Search for the cell housing the specified text and yield its (x, y) center coordinate. 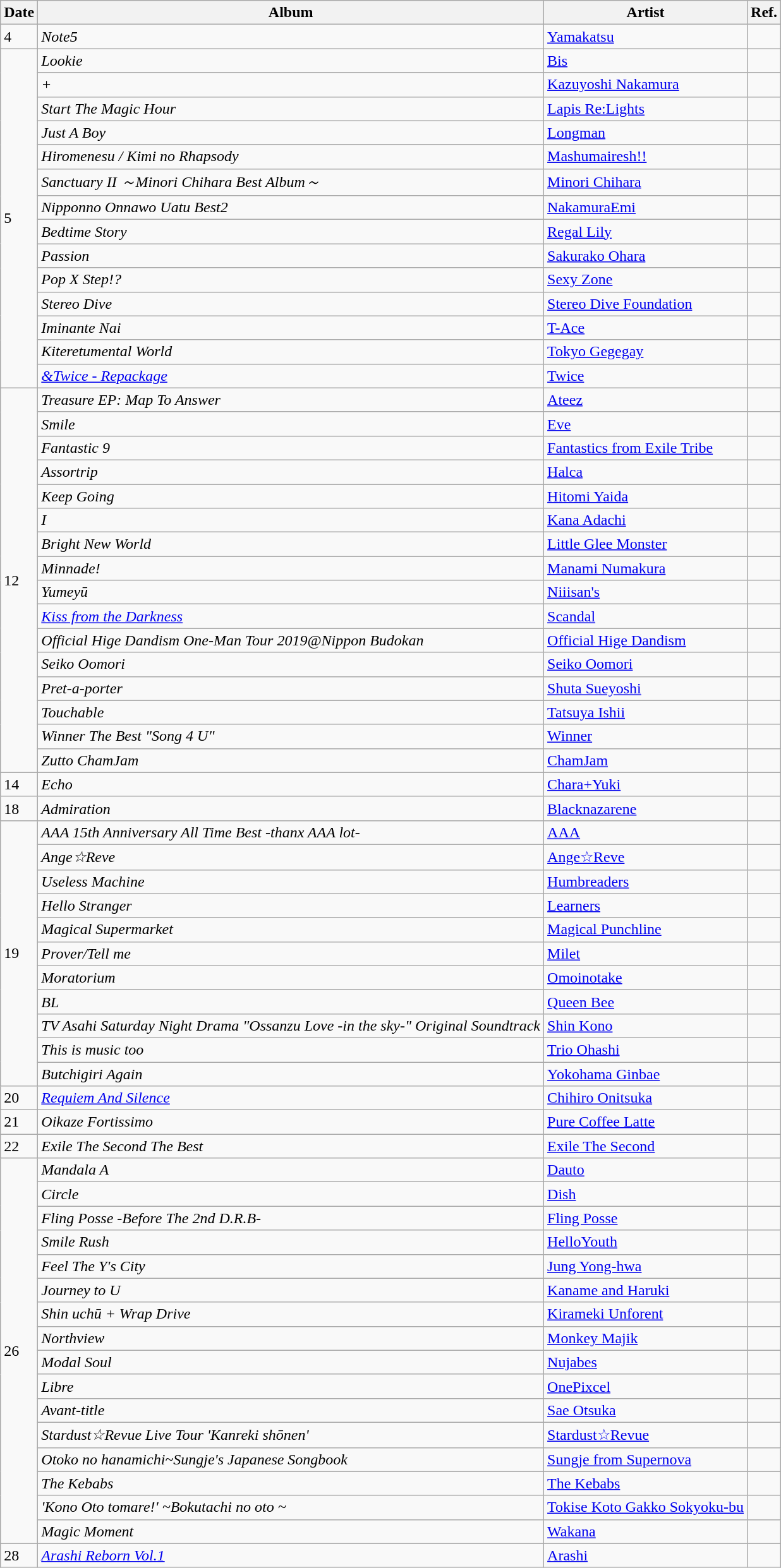
&Twice - Repackage (291, 376)
Magic Moment (291, 1531)
Chara+Yuki (646, 784)
Libre (291, 1386)
Album (291, 13)
20 (19, 1098)
Exile The Second (646, 1146)
18 (19, 808)
Kiss from the Darkness (291, 616)
Official Hige Dandism One-Man Tour 2019@Nippon Budokan (291, 640)
Journey to U (291, 1290)
Shin Kono (646, 1026)
Useless Machine (291, 882)
Modal Soul (291, 1362)
Just A Boy (291, 133)
Ateez (646, 400)
Magical Punchline (646, 930)
Humbreaders (646, 882)
Date (19, 13)
Kiteretumental World (291, 352)
Shin uchū + Wrap Drive (291, 1314)
Smile (291, 424)
Pure Coffee Latte (646, 1122)
Ref. (765, 13)
Nipponno Onnawo Uatu Best2 (291, 208)
HelloYouth (646, 1242)
4 (19, 37)
Sae Otsuka (646, 1410)
Minnade! (291, 568)
Little Glee Monster (646, 544)
Yamakatsu (646, 37)
Fling Posse (646, 1218)
TV Asahi Saturday Night Drama "Ossanzu Love -in the sky-" Original Soundtrack (291, 1026)
19 (19, 953)
+ (291, 85)
Stardust☆Revue (646, 1435)
Iminante Nai (291, 328)
Touchable (291, 712)
Butchigiri Again (291, 1074)
22 (19, 1146)
Stereo Dive (291, 304)
Arashi (646, 1555)
Sakurako Ohara (646, 256)
Moratorium (291, 978)
I (291, 520)
Sanctuary II ～Minori Chihara Best Album～ (291, 182)
Kirameki Unforent (646, 1314)
Feel The Y's City (291, 1266)
Shuta Sueyoshi (646, 688)
Tokyo Gegegay (646, 352)
Regal Lily (646, 232)
Official Hige Dandism (646, 640)
Assortrip (291, 472)
Kana Adachi (646, 520)
Lapis Re:Lights (646, 109)
Northview (291, 1338)
Niiisan's (646, 592)
Manami Numakura (646, 568)
Fling Posse -Before The 2nd D.R.B- (291, 1218)
Minori Chihara (646, 182)
14 (19, 784)
21 (19, 1122)
Eve (646, 424)
Chihiro Onitsuka (646, 1098)
Kaname and Haruki (646, 1290)
Sungje from Supernova (646, 1459)
BL (291, 1002)
Prover/Tell me (291, 954)
AAA 15th Anniversary All Time Best -thanx AAA lot- (291, 832)
Dauto (646, 1170)
Mashumairesh!! (646, 157)
12 (19, 580)
Milet (646, 954)
26 (19, 1351)
Mandala A (291, 1170)
Pret-a-porter (291, 688)
Jung Yong-hwa (646, 1266)
Blacknazarene (646, 808)
Fantastic 9 (291, 448)
Magical Supermarket (291, 930)
Passion (291, 256)
'Kono Oto tomare!' ~Bokutachi no oto ~ (291, 1507)
Requiem And Silence (291, 1098)
Zutto ChamJam (291, 760)
Sexy Zone (646, 280)
Arashi Reborn Vol.1 (291, 1555)
Omoinotake (646, 978)
Hello Stranger (291, 906)
Echo (291, 784)
5 (19, 218)
NakamuraEmi (646, 208)
Scandal (646, 616)
T-Ace (646, 328)
Yumeyū (291, 592)
Circle (291, 1194)
Longman (646, 133)
Hiromenesu / Kimi no Rhapsody (291, 157)
Halca (646, 472)
Tokise Koto Gakko Sokyoku-bu (646, 1507)
Yokohama Ginbae (646, 1074)
AAA (646, 832)
Avant-title (291, 1410)
Treasure EP: Map To Answer (291, 400)
ChamJam (646, 760)
Stereo Dive Foundation (646, 304)
Tatsuya Ishii (646, 712)
Bedtime Story (291, 232)
This is music too (291, 1050)
Admiration (291, 808)
Nujabes (646, 1362)
Dish (646, 1194)
Start The Magic Hour (291, 109)
Lookie (291, 61)
Bis (646, 61)
Winner (646, 736)
Artist (646, 13)
Oikaze Fortissimo (291, 1122)
Twice (646, 376)
Queen Bee (646, 1002)
Winner The Best "Song 4 U" (291, 736)
Trio Ohashi (646, 1050)
Keep Going (291, 496)
OnePixcel (646, 1386)
Fantastics from Exile Tribe (646, 448)
Otoko no hanamichi~Sungje's Japanese Songbook (291, 1459)
Pop X Step!? (291, 280)
Hitomi Yaida (646, 496)
Smile Rush (291, 1242)
Monkey Majik (646, 1338)
Stardust☆Revue Live Tour 'Kanreki shōnen' (291, 1435)
Learners (646, 906)
Bright New World (291, 544)
Kazuyoshi Nakamura (646, 85)
28 (19, 1555)
Exile The Second The Best (291, 1146)
Note5 (291, 37)
Wakana (646, 1531)
